From the cell containing the given text, extract its center point as [x, y] coordinate. 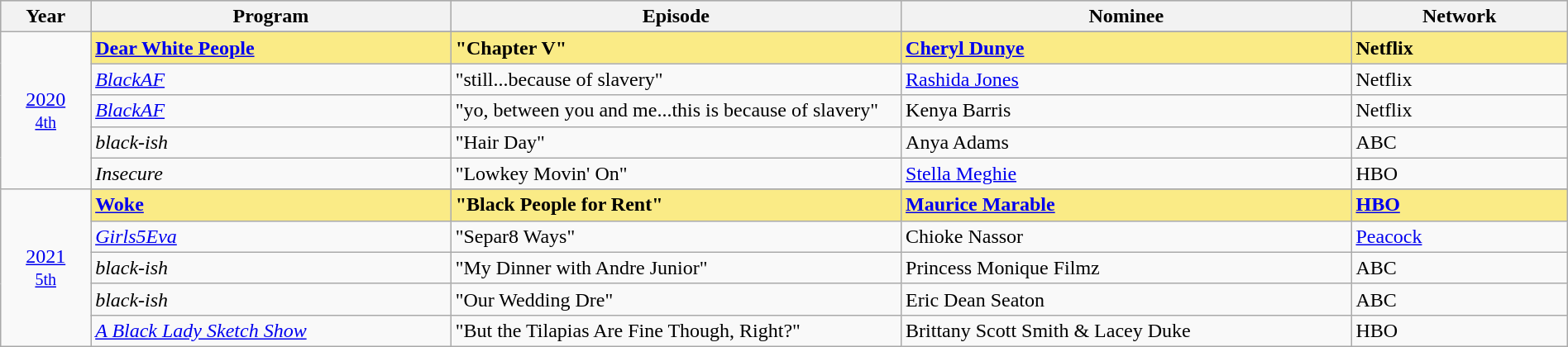
"Lowkey Movin' On" [676, 173]
Girls5Eva [271, 236]
"Black People for Rent" [676, 205]
Network [1459, 17]
"Hair Day" [676, 142]
Episode [676, 17]
Dear White People [271, 48]
"Chapter V" [676, 48]
Brittany Scott Smith & Lacey Duke [1126, 330]
"My Dinner with Andre Junior" [676, 268]
Year [46, 17]
20204th [46, 111]
Stella Meghie [1126, 173]
Princess Monique Filmz [1126, 268]
Program [271, 17]
Maurice Marable [1126, 205]
"But the Tilapias Are Fine Though, Right?" [676, 330]
Rashida Jones [1126, 79]
A Black Lady Sketch Show [271, 330]
Eric Dean Seaton [1126, 299]
Cheryl Dunye [1126, 48]
"yo, between you and me...this is because of slavery" [676, 111]
Peacock [1459, 236]
Insecure [271, 173]
Anya Adams [1126, 142]
Nominee [1126, 17]
"Our Wedding Dre" [676, 299]
"still...because of slavery" [676, 79]
"Separ8 Ways" [676, 236]
Chioke Nassor [1126, 236]
Woke [271, 205]
20215th [46, 268]
Kenya Barris [1126, 111]
